Extract the [x, y] coordinate from the center of the cell holding the provided text.  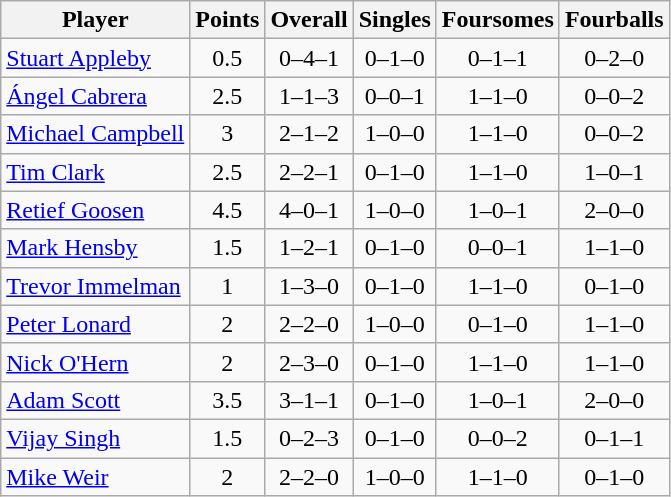
Overall [309, 20]
1 [228, 286]
Mike Weir [96, 477]
Mark Hensby [96, 248]
0.5 [228, 58]
3 [228, 134]
Vijay Singh [96, 438]
Fourballs [614, 20]
Singles [394, 20]
Ángel Cabrera [96, 96]
Nick O'Hern [96, 362]
1–2–1 [309, 248]
3–1–1 [309, 400]
Trevor Immelman [96, 286]
0–2–0 [614, 58]
1–3–0 [309, 286]
Player [96, 20]
2–2–1 [309, 172]
1–1–3 [309, 96]
Points [228, 20]
2–3–0 [309, 362]
Stuart Appleby [96, 58]
4–0–1 [309, 210]
Peter Lonard [96, 324]
0–2–3 [309, 438]
Tim Clark [96, 172]
Foursomes [498, 20]
4.5 [228, 210]
Adam Scott [96, 400]
3.5 [228, 400]
2–1–2 [309, 134]
0–4–1 [309, 58]
Retief Goosen [96, 210]
Michael Campbell [96, 134]
